Scan for the cell matching the given text and deliver its [x, y] coordinate at center. 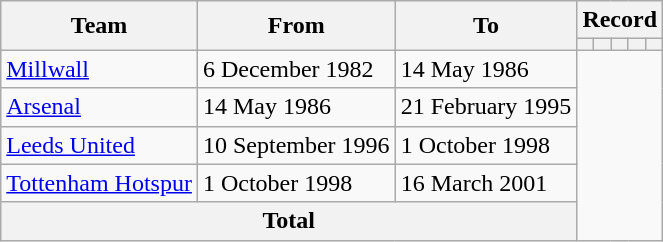
10 September 1996 [296, 145]
To [486, 26]
16 March 2001 [486, 183]
Arsenal [100, 107]
Total [289, 221]
21 February 1995 [486, 107]
Leeds United [100, 145]
6 December 1982 [296, 69]
Record [620, 20]
Tottenham Hotspur [100, 183]
Millwall [100, 69]
Team [100, 26]
From [296, 26]
